Provide the [x, y] coordinate of the cell's center where the given text is located.  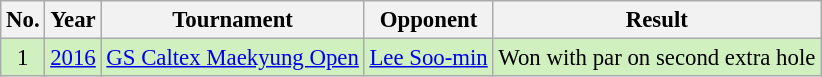
Lee Soo-min [428, 58]
No. [23, 20]
Tournament [232, 20]
Opponent [428, 20]
Won with par on second extra hole [657, 58]
Year [73, 20]
2016 [73, 58]
Result [657, 20]
GS Caltex Maekyung Open [232, 58]
1 [23, 58]
